Return (x, y) of the center of cell containing provided text 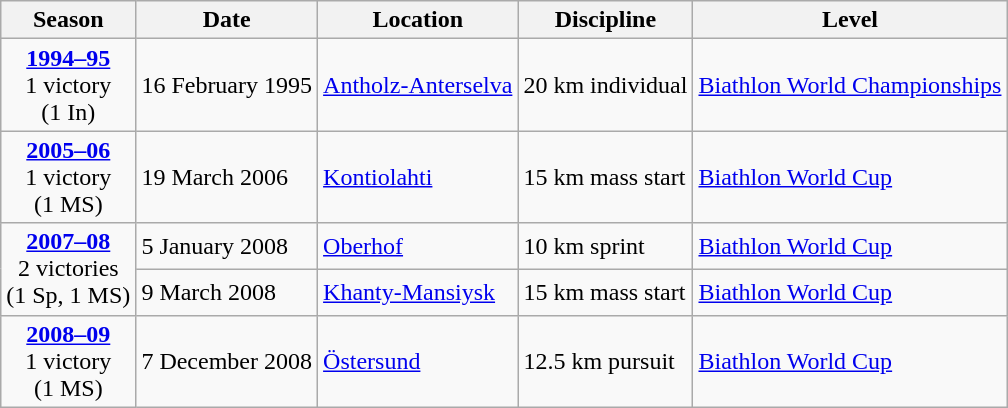
12.5 km pursuit (606, 361)
19 March 2006 (227, 177)
20 km individual (606, 85)
Biathlon World Championships (850, 85)
Oberhof (418, 246)
5 January 2008 (227, 246)
2005–06 1 victory (1 MS) (68, 177)
Östersund (418, 361)
Season (68, 20)
2007–08 2 victories (1 Sp, 1 MS) (68, 269)
Location (418, 20)
Level (850, 20)
2008–09 1 victory (1 MS) (68, 361)
9 March 2008 (227, 292)
Kontiolahti (418, 177)
Discipline (606, 20)
Khanty-Mansiysk (418, 292)
7 December 2008 (227, 361)
16 February 1995 (227, 85)
Antholz-Anterselva (418, 85)
Date (227, 20)
10 km sprint (606, 246)
1994–95 1 victory (1 In) (68, 85)
